Output the (X, Y) coordinate of the center of the cell containing the given text.  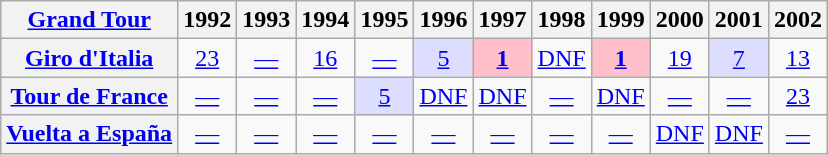
1995 (384, 20)
Vuelta a España (90, 134)
2000 (680, 20)
1996 (444, 20)
2002 (798, 20)
Grand Tour (90, 20)
1999 (620, 20)
19 (680, 58)
1998 (562, 20)
1993 (266, 20)
13 (798, 58)
1994 (326, 20)
2001 (738, 20)
1992 (208, 20)
16 (326, 58)
Giro d'Italia (90, 58)
7 (738, 58)
1997 (502, 20)
Tour de France (90, 96)
